Search for the cell housing the specified text and yield its [x, y] center coordinate. 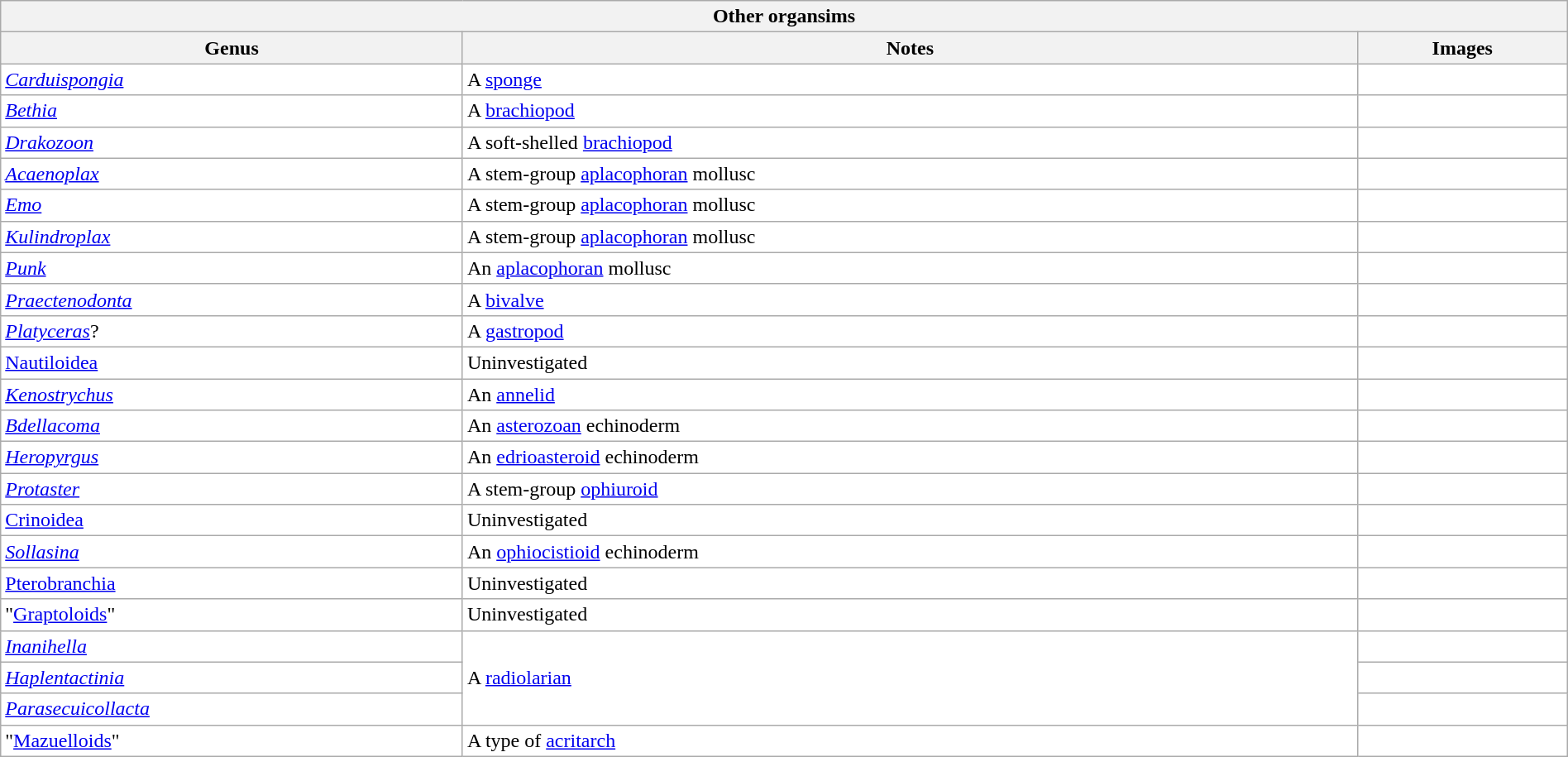
Images [1462, 48]
Nautiloidea [232, 362]
Acaenoplax [232, 174]
A soft-shelled brachiopod [910, 142]
Other organsims [784, 17]
An aplacophoran mollusc [910, 268]
Bdellacoma [232, 426]
"Graptoloids" [232, 615]
Crinoidea [232, 520]
A bivalve [910, 299]
A radiolarian [910, 678]
An edrioasteroid echinoderm [910, 458]
Heropyrgus [232, 458]
Protaster [232, 489]
Genus [232, 48]
"Mazuelloids" [232, 740]
Inanihella [232, 646]
Kenostrychus [232, 395]
Drakozoon [232, 142]
Pterobranchia [232, 583]
A brachiopod [910, 111]
Sollasina [232, 552]
Parasecuicollacta [232, 709]
Carduispongia [232, 79]
Kulindroplax [232, 237]
Haplentactinia [232, 678]
A gastropod [910, 331]
An ophiocistioid echinoderm [910, 552]
Bethia [232, 111]
A stem-group ophiuroid [910, 489]
A type of acritarch [910, 740]
Platyceras? [232, 331]
An asterozoan echinoderm [910, 426]
A sponge [910, 79]
Praectenodonta [232, 299]
Emo [232, 205]
An annelid [910, 395]
Notes [910, 48]
Punk [232, 268]
